Return the [X, Y] coordinate for the center point of the cell that contains the specified text.  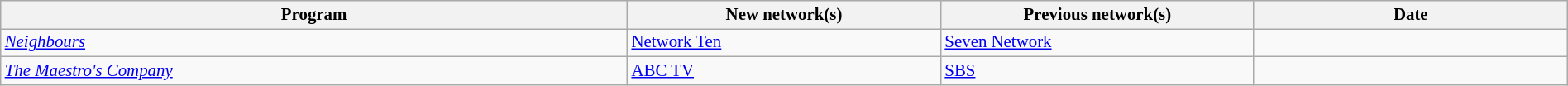
SBS [1097, 70]
ABC TV [784, 70]
Neighbours [314, 42]
Network Ten [784, 42]
Program [314, 15]
New network(s) [784, 15]
Previous network(s) [1097, 15]
Date [1411, 15]
Seven Network [1097, 42]
The Maestro's Company [314, 70]
